Return the [x, y] coordinate for the center point of the cell that contains the specified text.  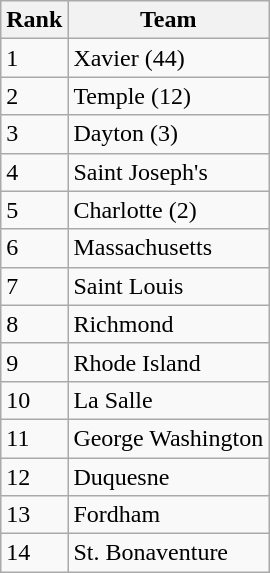
10 [34, 400]
La Salle [168, 400]
Dayton (3) [168, 134]
14 [34, 553]
2 [34, 96]
Rhode Island [168, 362]
3 [34, 134]
6 [34, 248]
Fordham [168, 515]
1 [34, 58]
Duquesne [168, 477]
7 [34, 286]
12 [34, 477]
5 [34, 210]
8 [34, 324]
Team [168, 20]
Charlotte (2) [168, 210]
Temple (12) [168, 96]
9 [34, 362]
4 [34, 172]
St. Bonaventure [168, 553]
Saint Joseph's [168, 172]
Massachusetts [168, 248]
Xavier (44) [168, 58]
Richmond [168, 324]
13 [34, 515]
Saint Louis [168, 286]
Rank [34, 20]
11 [34, 438]
George Washington [168, 438]
